Return the [x, y] coordinate for the center point of the cell that contains the specified text.  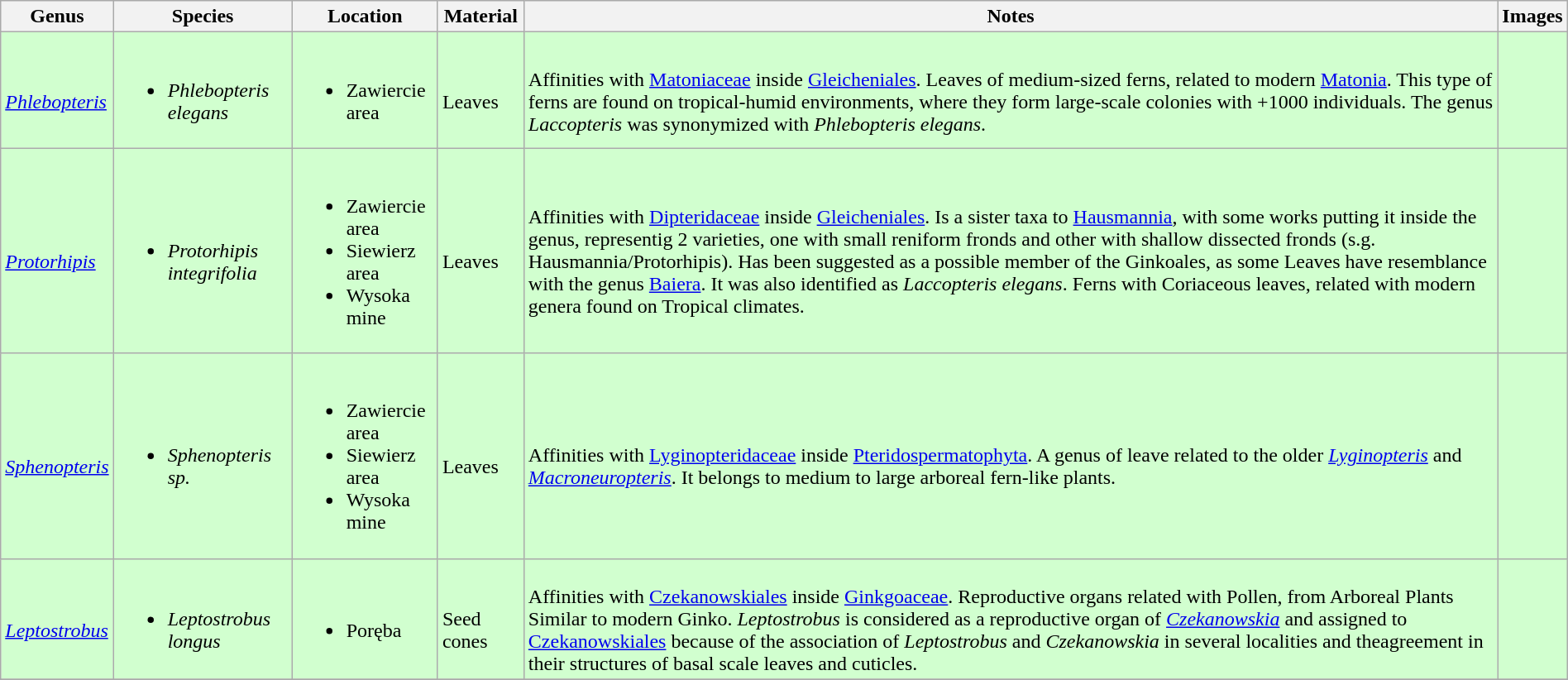
Zawiercie area [365, 90]
Genus [57, 17]
Material [480, 17]
Species [203, 17]
Leptostrobus longus [203, 619]
Phlebopteris [57, 90]
Phlebopteris elegans [203, 90]
Location [365, 17]
Leptostrobus [57, 619]
Poręba [365, 619]
Protorhipis [57, 251]
Sphenopteris sp. [203, 456]
Notes [1011, 17]
Seed cones [480, 619]
Sphenopteris [57, 456]
Images [1532, 17]
Protorhipis integrifolia [203, 251]
